Determine the (X, Y) coordinate at the center of the cell enclosing the given text.  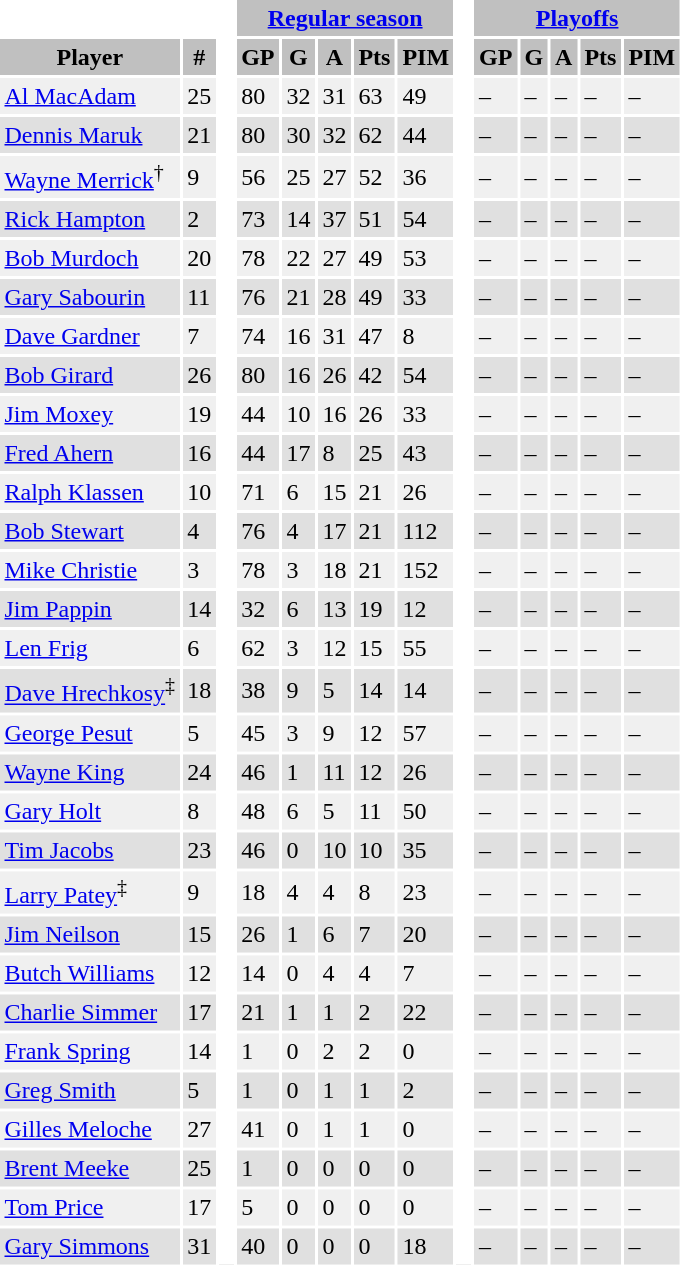
Mike Christie (90, 570)
51 (374, 219)
13 (334, 609)
56 (258, 177)
71 (258, 492)
Wayne Merrick† (90, 177)
Gary Sabourin (90, 297)
36 (426, 177)
57 (426, 733)
Brent Meeke (90, 1168)
63 (374, 96)
Frank Spring (90, 1051)
Gary Holt (90, 811)
41 (258, 1129)
40 (258, 1246)
73 (258, 219)
Bob Girard (90, 375)
Wayne King (90, 772)
Ralph Klassen (90, 492)
Fred Ahern (90, 453)
Regular season (346, 18)
53 (426, 258)
55 (426, 648)
Greg Smith (90, 1090)
Rick Hampton (90, 219)
Tom Price (90, 1207)
Al MacAdam (90, 96)
# (200, 57)
Dave Gardner (90, 336)
30 (298, 135)
Len Frig (90, 648)
Bob Murdoch (90, 258)
38 (258, 690)
Tim Jacobs (90, 850)
48 (258, 811)
Larry Patey‡ (90, 892)
45 (258, 733)
37 (334, 219)
52 (374, 177)
Bob Stewart (90, 531)
Playoffs (578, 18)
74 (258, 336)
42 (374, 375)
Jim Pappin (90, 609)
Player (90, 57)
Dave Hrechkosy‡ (90, 690)
24 (200, 772)
152 (426, 570)
50 (426, 811)
47 (374, 336)
George Pesut (90, 733)
Dennis Maruk (90, 135)
43 (426, 453)
Jim Moxey (90, 414)
Gary Simmons (90, 1246)
Jim Neilson (90, 934)
Butch Williams (90, 973)
112 (426, 531)
35 (426, 850)
Charlie Simmer (90, 1012)
Gilles Meloche (90, 1129)
28 (334, 297)
